Search for the cell housing the specified text and yield its (X, Y) center coordinate. 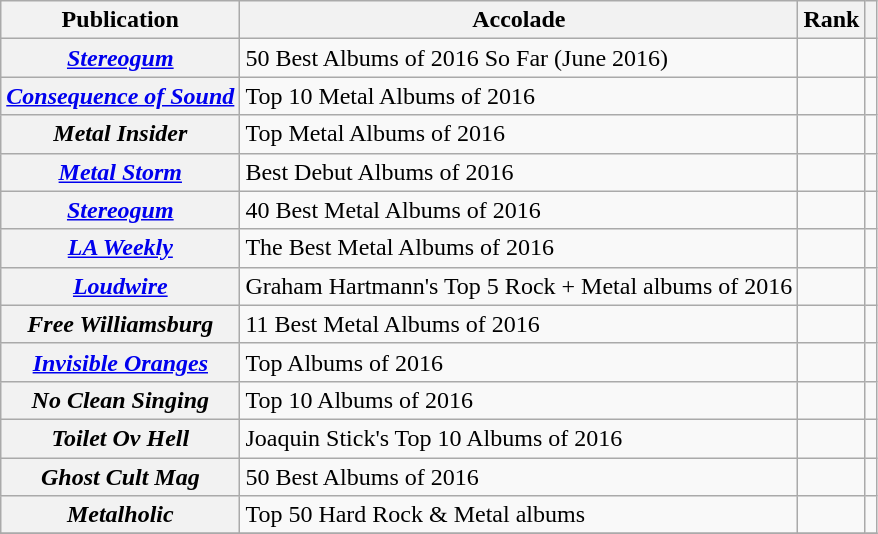
Joaquin Stick's Top 10 Albums of 2016 (519, 438)
Graham Hartmann's Top 5 Rock + Metal albums of 2016 (519, 286)
LA Weekly (120, 248)
Top 50 Hard Rock & Metal albums (519, 515)
Best Debut Albums of 2016 (519, 172)
No Clean Singing (120, 400)
Top 10 Albums of 2016 (519, 400)
The Best Metal Albums of 2016 (519, 248)
Consequence of Sound (120, 96)
Publication (120, 20)
50 Best Albums of 2016 (519, 477)
Loudwire (120, 286)
Top Albums of 2016 (519, 362)
40 Best Metal Albums of 2016 (519, 210)
Invisible Oranges (120, 362)
Metal Insider (120, 134)
Free Williamsburg (120, 324)
Rank (832, 20)
50 Best Albums of 2016 So Far (June 2016) (519, 58)
Top Metal Albums of 2016 (519, 134)
Metal Storm (120, 172)
Ghost Cult Mag (120, 477)
11 Best Metal Albums of 2016 (519, 324)
Toilet Ov Hell (120, 438)
Metalholic (120, 515)
Top 10 Metal Albums of 2016 (519, 96)
Accolade (519, 20)
